Pinpoint the cell where the given text exists, returning its (x, y) midpoint coordinate. 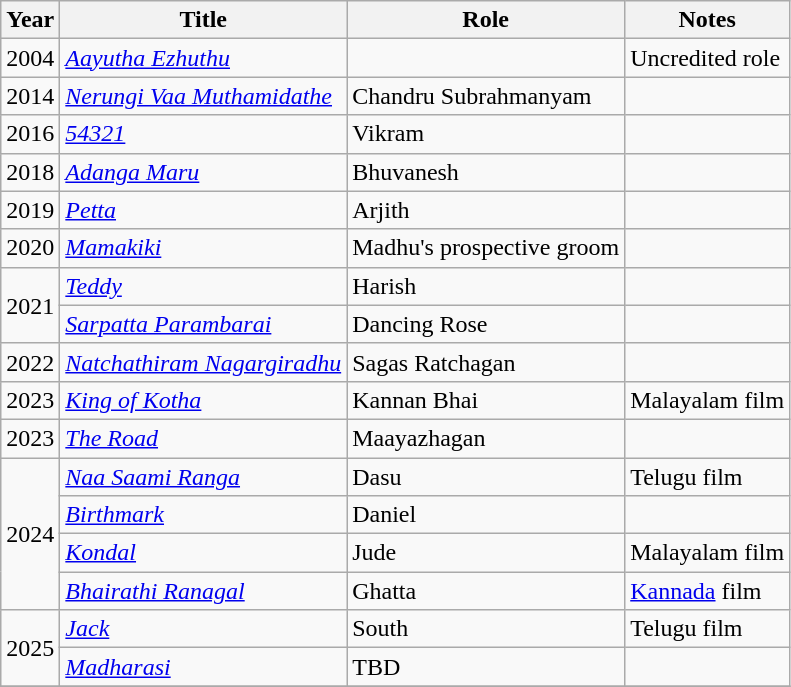
2014 (30, 96)
Nerungi Vaa Muthamidathe (204, 96)
Chandru Subrahmanyam (486, 96)
Role (486, 20)
Dasu (486, 477)
Jack (204, 629)
Title (204, 20)
Petta (204, 210)
Natchathiram Nagargiradhu (204, 362)
Kannada film (708, 591)
Madhu's prospective groom (486, 248)
King of Kotha (204, 400)
Harish (486, 286)
54321 (204, 134)
Adanga Maru (204, 172)
Naa Saami Ranga (204, 477)
Uncredited role (708, 58)
Kannan Bhai (486, 400)
Teddy (204, 286)
Kondal (204, 553)
Daniel (486, 515)
Notes (708, 20)
2018 (30, 172)
TBD (486, 667)
The Road (204, 438)
2025 (30, 648)
Mamakiki (204, 248)
Dancing Rose (486, 324)
Year (30, 20)
2019 (30, 210)
Bhairathi Ranagal (204, 591)
Bhuvanesh (486, 172)
Birthmark (204, 515)
2021 (30, 305)
Aayutha Ezhuthu (204, 58)
Sagas Ratchagan (486, 362)
Arjith (486, 210)
2004 (30, 58)
Vikram (486, 134)
Maayazhagan (486, 438)
Madharasi (204, 667)
South (486, 629)
2022 (30, 362)
Sarpatta Parambarai (204, 324)
2016 (30, 134)
2020 (30, 248)
Ghatta (486, 591)
2024 (30, 534)
Jude (486, 553)
